Identify which cell holds the provided text, then report its (x, y) central coordinate. 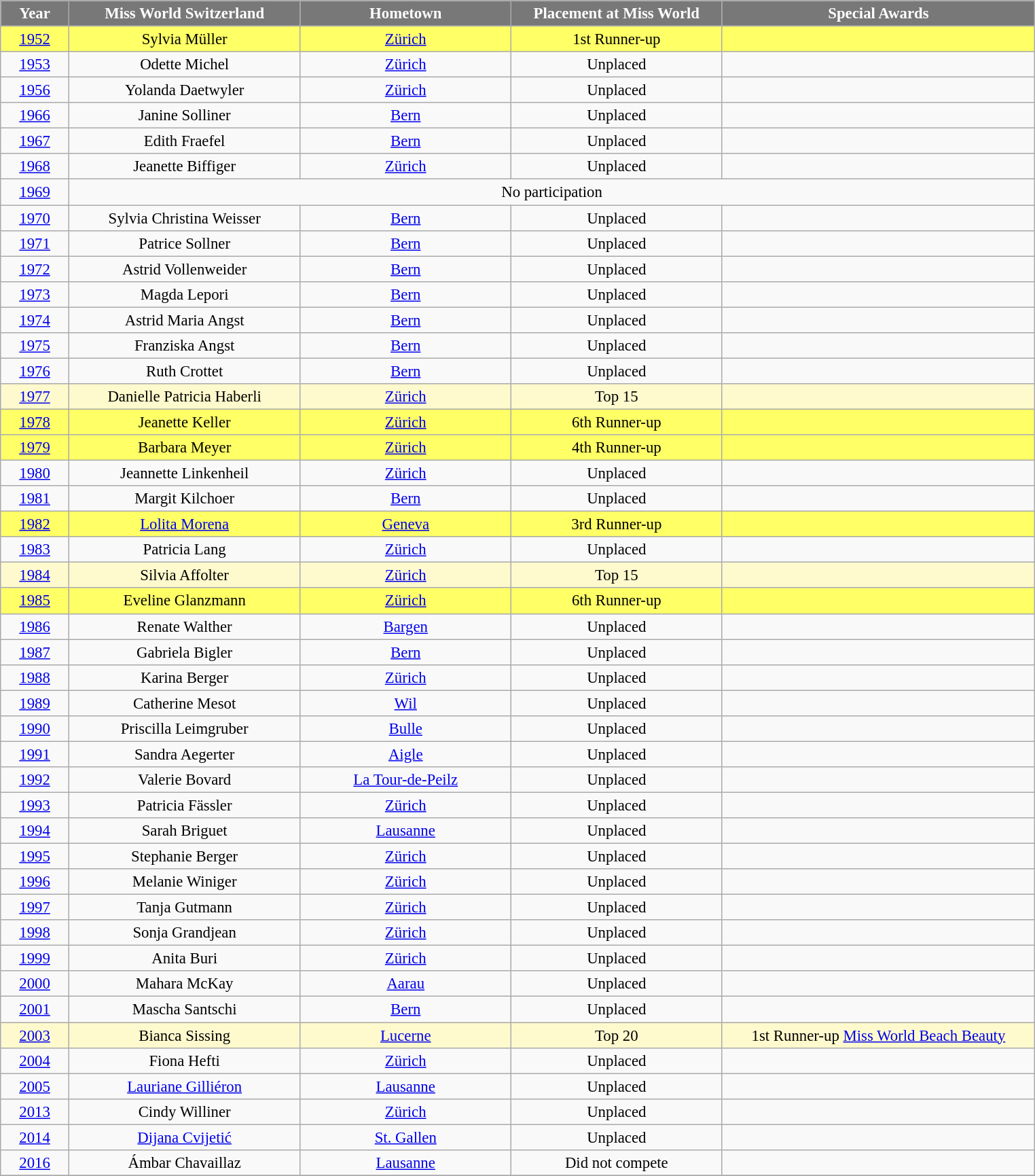
3rd Runner-up (617, 524)
Lauriane Gilliéron (185, 1086)
Dijana Cvijetić (185, 1137)
1968 (35, 166)
Did not compete (617, 1163)
1953 (35, 65)
Sandra Aegerter (185, 754)
Hometown (406, 14)
1978 (35, 422)
1980 (35, 474)
Eveline Glanzmann (185, 601)
Karina Berger (185, 677)
Astrid Vollenweider (185, 269)
1992 (35, 780)
1990 (35, 729)
Year (35, 14)
Aigle (406, 754)
Jeanette Keller (185, 422)
1987 (35, 652)
1986 (35, 626)
1983 (35, 550)
Magda Lepori (185, 294)
1976 (35, 371)
Margit Kilchoer (185, 499)
1997 (35, 908)
1985 (35, 601)
1970 (35, 218)
Gabriela Bigler (185, 652)
1971 (35, 243)
Ruth Crottet (185, 371)
Odette Michel (185, 65)
Bulle (406, 729)
No participation (551, 192)
1st Runner-up Miss World Beach Beauty (879, 1035)
Anita Buri (185, 959)
1999 (35, 959)
2003 (35, 1035)
Sylvia Christina Weisser (185, 218)
Sylvia Müller (185, 39)
Lolita Morena (185, 524)
Ámbar Chavaillaz (185, 1163)
Lucerne (406, 1035)
1988 (35, 677)
Bianca Sissing (185, 1035)
Bargen (406, 626)
Patricia Fässler (185, 805)
Melanie Winiger (185, 882)
1969 (35, 192)
1975 (35, 346)
1977 (35, 397)
2000 (35, 984)
Silvia Affolter (185, 575)
Wil (406, 703)
1996 (35, 882)
Patricia Lang (185, 550)
St. Gallen (406, 1137)
Mascha Santschi (185, 1010)
Barbara Meyer (185, 448)
Jeanette Biffiger (185, 166)
2001 (35, 1010)
Fiona Hefti (185, 1061)
Mahara McKay (185, 984)
2016 (35, 1163)
2013 (35, 1111)
Miss World Switzerland (185, 14)
2014 (35, 1137)
Sonja Grandjean (185, 933)
Geneva (406, 524)
Top 20 (617, 1035)
1984 (35, 575)
1998 (35, 933)
1981 (35, 499)
1979 (35, 448)
Patrice Sollner (185, 243)
Jeannette Linkenheil (185, 474)
Janine Solliner (185, 115)
Franziska Angst (185, 346)
1982 (35, 524)
1973 (35, 294)
Catherine Mesot (185, 703)
Astrid Maria Angst (185, 320)
Edith Fraefel (185, 141)
1967 (35, 141)
Yolanda Daetwyler (185, 90)
Renate Walther (185, 626)
1956 (35, 90)
Placement at Miss World (617, 14)
2005 (35, 1086)
1989 (35, 703)
La Tour-de-Peilz (406, 780)
1993 (35, 805)
Aarau (406, 984)
1966 (35, 115)
Valerie Bovard (185, 780)
Priscilla Leimgruber (185, 729)
1952 (35, 39)
2004 (35, 1061)
Sarah Briguet (185, 831)
Stephanie Berger (185, 857)
Danielle Patricia Haberli (185, 397)
Tanja Gutmann (185, 908)
4th Runner-up (617, 448)
1991 (35, 754)
Special Awards (879, 14)
1994 (35, 831)
1995 (35, 857)
1st Runner-up (617, 39)
1972 (35, 269)
Cindy Williner (185, 1111)
1974 (35, 320)
